Detect which cell encompasses the target text, then output its (X, Y) center coordinate. 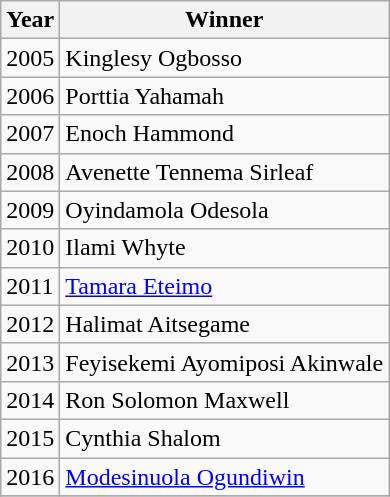
2014 (30, 400)
Year (30, 20)
Enoch Hammond (224, 134)
2012 (30, 324)
2015 (30, 438)
2005 (30, 58)
2008 (30, 172)
2010 (30, 248)
Porttia Yahamah (224, 96)
Ron Solomon Maxwell (224, 400)
Cynthia Shalom (224, 438)
Tamara Eteimo (224, 286)
Kinglesy Ogbosso (224, 58)
2009 (30, 210)
Ilami Whyte (224, 248)
Halimat Aitsegame (224, 324)
2013 (30, 362)
Feyisekemi Ayomiposi Akinwale (224, 362)
2016 (30, 477)
Modesinuola Ogundiwin (224, 477)
Avenette Tennema Sirleaf (224, 172)
2011 (30, 286)
2007 (30, 134)
Oyindamola Odesola (224, 210)
Winner (224, 20)
2006 (30, 96)
